Extract the (x, y) coordinate from the center of the cell holding the provided text.  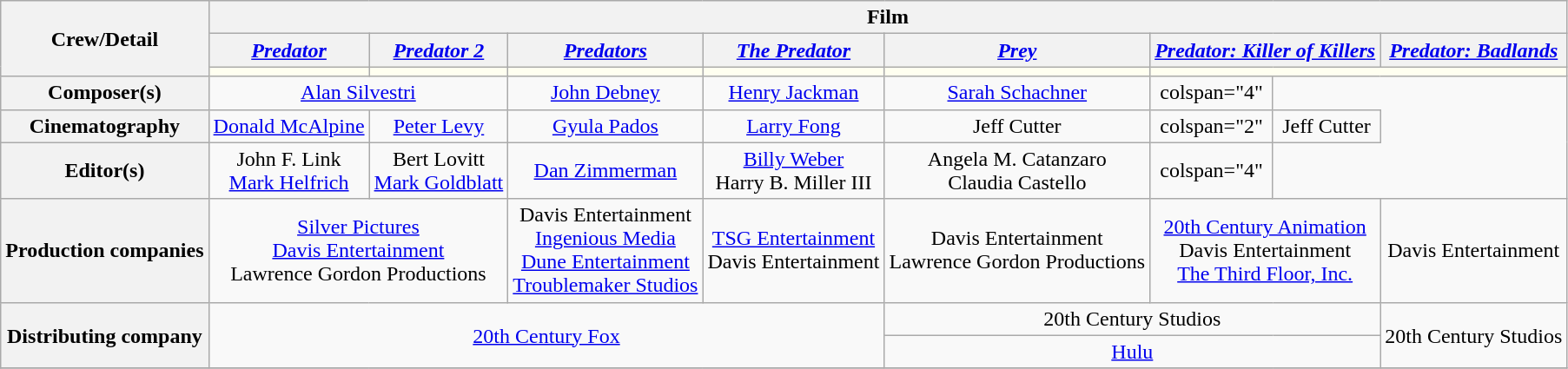
Davis EntertainmentIngenious MediaDune EntertainmentTroublemaker Studios (605, 250)
John Debney (605, 93)
Predator: Badlands (1473, 50)
The Predator (794, 50)
20th Century AnimationDavis EntertainmentThe Third Floor, Inc. (1265, 250)
Donald McAlpine (288, 126)
Alan Silvestri (358, 93)
John F. LinkMark Helfrich (288, 170)
Dan Zimmerman (605, 170)
Crew/Detail (104, 38)
Hulu (1133, 352)
Production companies (104, 250)
Angela M. CatanzaroClaudia Castello (1017, 170)
Predator: Killer of Killers (1265, 50)
20th Century Fox (546, 335)
Gyula Pados (605, 126)
Henry Jackman (794, 93)
colspan="2" (1212, 126)
Peter Levy (439, 126)
Silver PicturesDavis EntertainmentLawrence Gordon Productions (358, 250)
Cinematography (104, 126)
Billy WeberHarry B. Miller III (794, 170)
Davis Entertainment (1473, 250)
Distributing company (104, 335)
Composer(s) (104, 93)
TSG EntertainmentDavis Entertainment (794, 250)
Sarah Schachner (1017, 93)
Bert LovittMark Goldblatt (439, 170)
Prey (1017, 50)
Editor(s) (104, 170)
Predator (288, 50)
Predators (605, 50)
Predator 2 (439, 50)
Film (888, 17)
Davis EntertainmentLawrence Gordon Productions (1017, 250)
Larry Fong (794, 126)
